Identify which cell holds the provided text, then report its (X, Y) central coordinate. 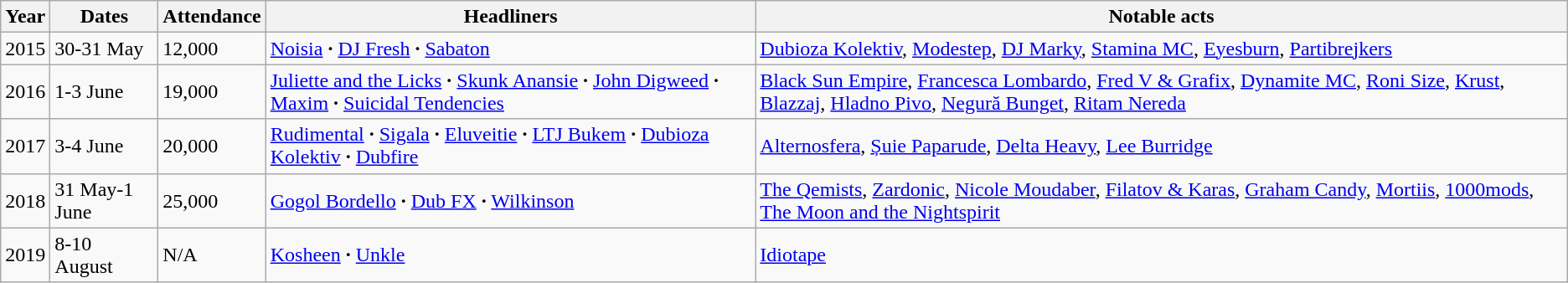
Headliners (511, 17)
25,000 (212, 201)
Rudimental · Sigala · Eluveitie · LTJ Bukem · Dubioza Kolektiv · Dubfire (511, 146)
8-10 August (104, 255)
Black Sun Empire, Francesca Lombardo, Fred V & Grafix, Dynamite MC, Roni Size, Krust, Blazzaj, Hladno Pivo, Negură Bunget, Ritam Nereda (1161, 92)
Notable acts (1161, 17)
Year (25, 17)
12,000 (212, 49)
31 May-1 June (104, 201)
Alternosfera, Șuie Paparude, Delta Heavy, Lee Burridge (1161, 146)
2019 (25, 255)
1-3 June (104, 92)
20,000 (212, 146)
Dates (104, 17)
Dubioza Kolektiv, Modestep, DJ Marky, Stamina MC, Eyesburn, Partibrejkers (1161, 49)
2018 (25, 201)
Gogol Bordello · Dub FX · Wilkinson (511, 201)
2016 (25, 92)
N/A (212, 255)
Attendance (212, 17)
Noisia · DJ Fresh · Sabaton (511, 49)
Idiotape (1161, 255)
30-31 May (104, 49)
Juliette and the Licks · Skunk Anansie · John Digweed · Maxim · Suicidal Tendencies (511, 92)
The Qemists, Zardonic, Nicole Moudaber, Filatov & Karas, Graham Candy, Mortiis, 1000mods, The Moon and the Nightspirit (1161, 201)
19,000 (212, 92)
2015 (25, 49)
2017 (25, 146)
3-4 June (104, 146)
Kosheen · Unkle (511, 255)
